Determine the [X, Y] coordinate at the center of the cell enclosing the given text.  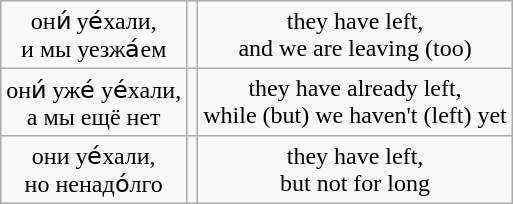
they have already left,while (but) we haven't (left) yet [356, 102]
они́ уе́хали,и мы уезжа́ем [94, 35]
they have left,and we are leaving (too) [356, 35]
they have left,but not for long [356, 169]
они́ уже́ уе́хали,а мы ещё нет [94, 102]
они уе́хали,но ненадо́лго [94, 169]
